Determine the (X, Y) coordinate at the center of the cell enclosing the given text.  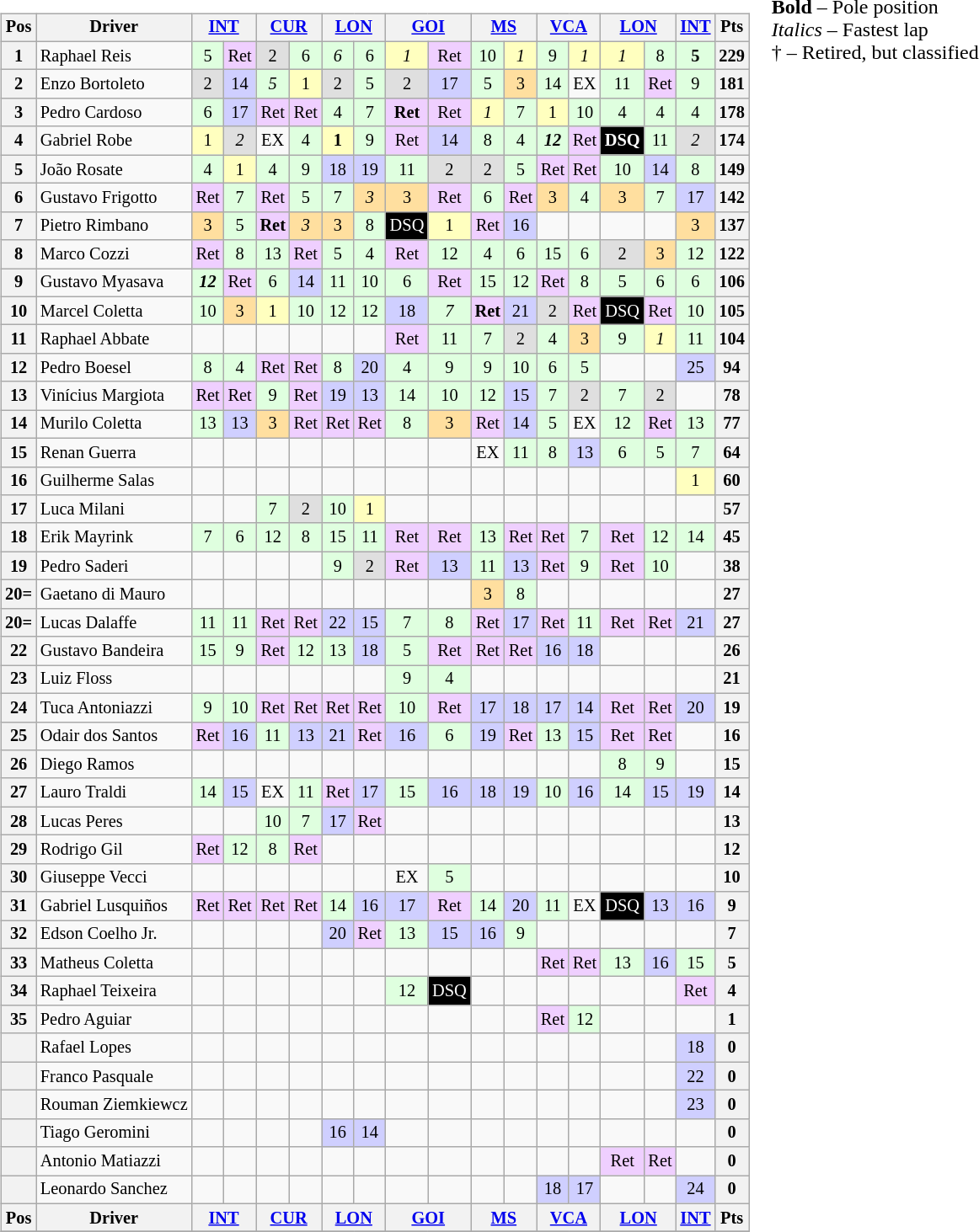
Renan Guerra (115, 452)
Gustavo Frigotto (115, 198)
106 (731, 283)
Vinícius Margiota (115, 396)
Gustavo Bandeira (115, 651)
Diego Ramos (115, 765)
181 (731, 84)
Gustavo Myasava (115, 283)
60 (731, 481)
Erik Mayrink (115, 537)
Raphael Teixeira (115, 991)
Pedro Saderi (115, 566)
Pedro Aguiar (115, 1020)
Luiz Floss (115, 680)
Edson Coelho Jr. (115, 935)
Rouman Ziemkiewcz (115, 1105)
Luca Milani (115, 509)
Gabriel Lusquiños (115, 906)
137 (731, 226)
Guilherme Salas (115, 481)
142 (731, 198)
32 (19, 935)
57 (731, 509)
Enzo Bortoleto (115, 84)
105 (731, 311)
33 (19, 963)
João Rosate (115, 169)
Raphael Reis (115, 56)
64 (731, 452)
149 (731, 169)
229 (731, 56)
178 (731, 113)
34 (19, 991)
29 (19, 850)
45 (731, 537)
174 (731, 141)
Raphael Abbate (115, 339)
78 (731, 396)
Gabriel Robe (115, 141)
Lucas Peres (115, 821)
31 (19, 906)
Gaetano di Mauro (115, 595)
104 (731, 339)
Tiago Geromini (115, 1133)
Matheus Coletta (115, 963)
Odair dos Santos (115, 736)
Giuseppe Vecci (115, 877)
Pedro Boesel (115, 368)
Tuca Antoniazzi (115, 707)
30 (19, 877)
Marcel Coletta (115, 311)
Franco Pasquale (115, 1076)
77 (731, 424)
Lauro Traldi (115, 792)
35 (19, 1020)
38 (731, 566)
Antonio Matiazzi (115, 1161)
Murilo Coletta (115, 424)
28 (19, 821)
94 (731, 368)
Lucas Dalaffe (115, 622)
122 (731, 254)
Pietro Rimbano (115, 226)
Pedro Cardoso (115, 113)
Marco Cozzi (115, 254)
Leonardo Sanchez (115, 1190)
Rafael Lopes (115, 1048)
Rodrigo Gil (115, 850)
